Locate the cell with the specified text and output its [X, Y] center coordinate. 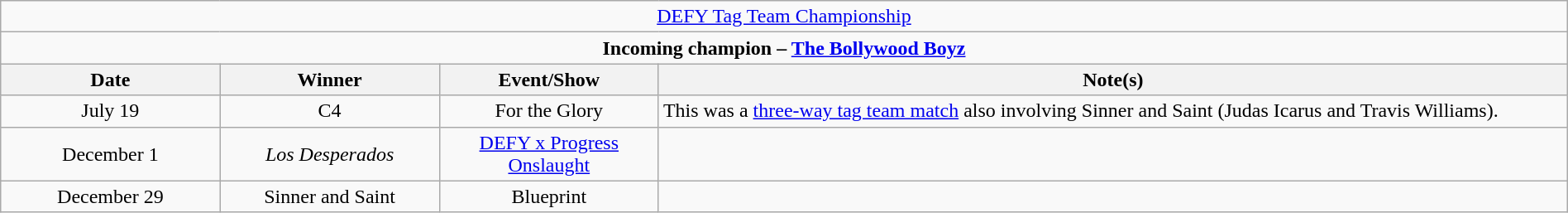
Incoming champion – The Bollywood Boyz [784, 48]
DEFY x Progress Onslaught [549, 154]
For the Glory [549, 111]
Note(s) [1113, 80]
Sinner and Saint [329, 196]
Date [111, 80]
This was a three-way tag team match also involving Sinner and Saint (Judas Icarus and Travis Williams). [1113, 111]
July 19 [111, 111]
December 29 [111, 196]
Los Desperados [329, 154]
DEFY Tag Team Championship [784, 17]
Event/Show [549, 80]
C4 [329, 111]
December 1 [111, 154]
Winner [329, 80]
Blueprint [549, 196]
